Identify which cell holds the provided text, then report its (X, Y) central coordinate. 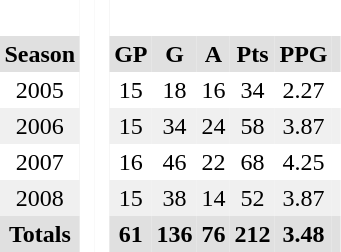
136 (174, 234)
38 (174, 198)
Pts (252, 54)
58 (252, 126)
2007 (40, 162)
61 (131, 234)
4.25 (304, 162)
3.48 (304, 234)
46 (174, 162)
22 (214, 162)
Totals (40, 234)
PPG (304, 54)
G (174, 54)
2006 (40, 126)
2.27 (304, 90)
14 (214, 198)
2005 (40, 90)
24 (214, 126)
76 (214, 234)
2008 (40, 198)
212 (252, 234)
18 (174, 90)
A (214, 54)
Season (40, 54)
68 (252, 162)
GP (131, 54)
52 (252, 198)
